Scan for the cell matching the given text and deliver its (X, Y) coordinate at center. 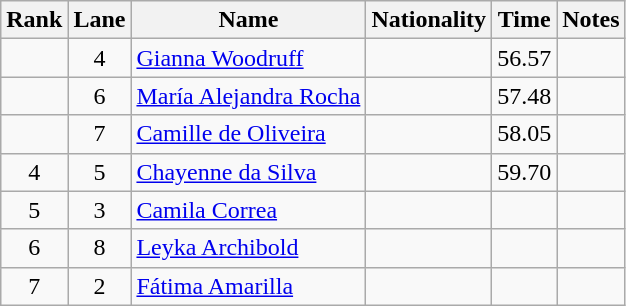
Gianna Woodruff (248, 58)
Name (248, 20)
Rank (34, 20)
Notes (591, 20)
Fátima Amarilla (248, 286)
Chayenne da Silva (248, 172)
56.57 (524, 58)
Nationality (429, 20)
Leyka Archibold (248, 248)
Camila Correa (248, 210)
59.70 (524, 172)
Time (524, 20)
María Alejandra Rocha (248, 96)
3 (100, 210)
58.05 (524, 134)
Lane (100, 20)
2 (100, 286)
8 (100, 248)
Camille de Oliveira (248, 134)
57.48 (524, 96)
